Identify which cell holds the provided text, then report its (x, y) central coordinate. 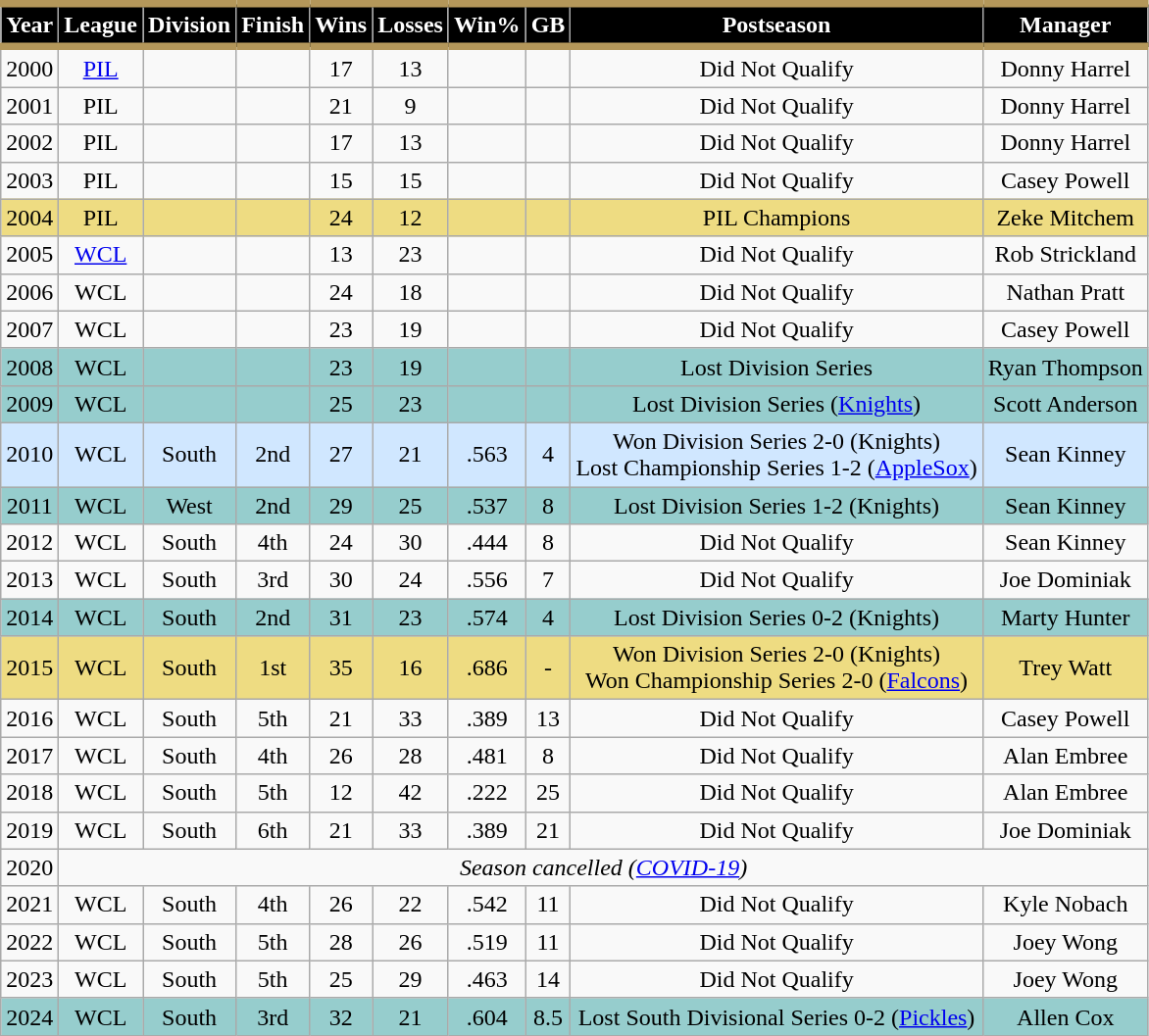
6th (273, 830)
Lost Division Series (Knights) (776, 404)
22 (411, 905)
Marty Hunter (1065, 617)
Ryan Thompson (1065, 367)
.574 (486, 617)
PIL Champions (776, 218)
.556 (486, 580)
Trey Watt (1065, 668)
35 (341, 668)
7 (548, 580)
2008 (29, 367)
Manager (1065, 25)
14 (548, 979)
West (190, 505)
2011 (29, 505)
Lost Division Series 1-2 (Knights) (776, 505)
42 (411, 793)
2019 (29, 830)
Won Division Series 2-0 (Knights) Won Championship Series 2-0 (Falcons) (776, 668)
2006 (29, 292)
2017 (29, 756)
8.5 (548, 1016)
9 (411, 106)
2000 (29, 67)
Wins (341, 25)
2014 (29, 617)
2015 (29, 668)
Scott Anderson (1065, 404)
16 (411, 668)
2016 (29, 718)
2007 (29, 329)
Nathan Pratt (1065, 292)
Lost Division Series 0-2 (Knights) (776, 617)
2003 (29, 180)
2002 (29, 143)
2023 (29, 979)
2009 (29, 404)
GB (548, 25)
.519 (486, 942)
Season cancelled (COVID-19) (604, 867)
2004 (29, 218)
31 (341, 617)
2010 (29, 455)
Postseason (776, 25)
- (548, 668)
2018 (29, 793)
Won Division Series 2-0 (Knights) Lost Championship Series 1-2 (AppleSox) (776, 455)
.222 (486, 793)
Division (190, 25)
.542 (486, 905)
.563 (486, 455)
Lost South Divisional Series 0-2 (Pickles) (776, 1016)
27 (341, 455)
2005 (29, 255)
18 (411, 292)
League (101, 25)
Zeke Mitchem (1065, 218)
2022 (29, 942)
.604 (486, 1016)
1st (273, 668)
.444 (486, 543)
.686 (486, 668)
Kyle Nobach (1065, 905)
Finish (273, 25)
.463 (486, 979)
.481 (486, 756)
Allen Cox (1065, 1016)
Rob Strickland (1065, 255)
2021 (29, 905)
Win% (486, 25)
.537 (486, 505)
2012 (29, 543)
2024 (29, 1016)
2013 (29, 580)
2001 (29, 106)
Losses (411, 25)
Year (29, 25)
32 (341, 1016)
2020 (29, 867)
Lost Division Series (776, 367)
